Scan for the cell matching the given text and deliver its [X, Y] coordinate at center. 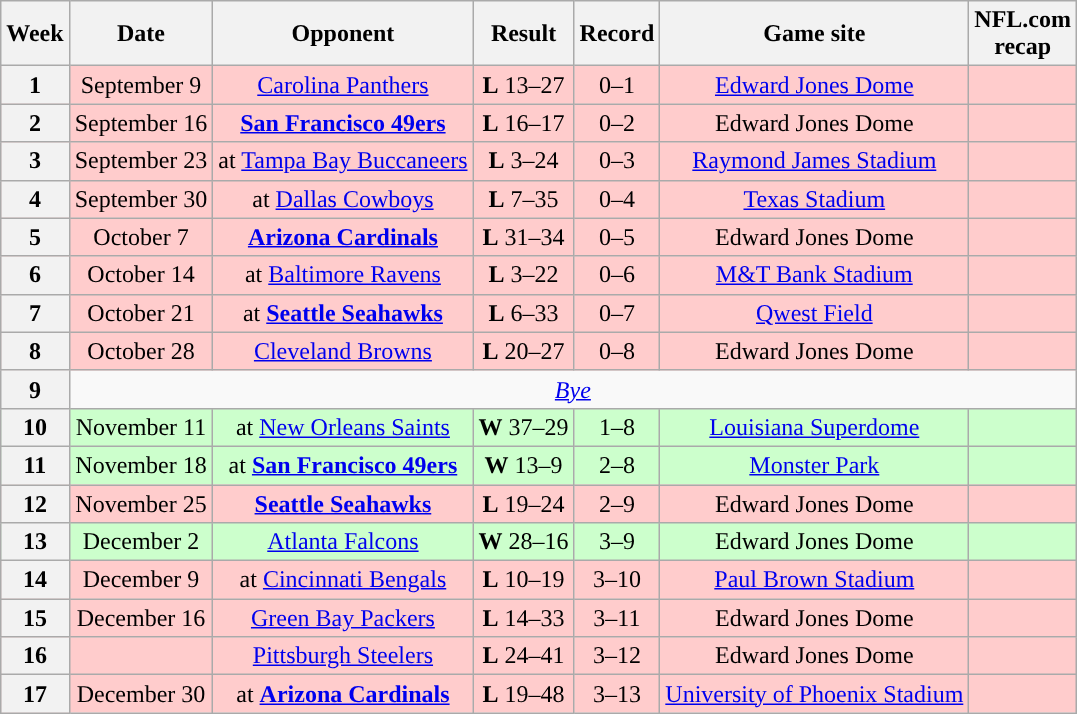
September 16 [141, 123]
at New Orleans Saints [343, 427]
3–10 [617, 580]
L 13–27 [524, 85]
at Tampa Bay Buccaneers [343, 161]
Monster Park [814, 465]
2 [35, 123]
3–11 [617, 618]
9 [35, 389]
0–6 [617, 275]
16 [35, 656]
4 [35, 199]
at Arizona Cardinals [343, 694]
at San Francisco 49ers [343, 465]
L 31–34 [524, 237]
at Seattle Seahawks [343, 313]
1 [35, 85]
2–8 [617, 465]
Atlanta Falcons [343, 542]
September 23 [141, 161]
3 [35, 161]
0–1 [617, 85]
Green Bay Packers [343, 618]
12 [35, 503]
September 30 [141, 199]
3–9 [617, 542]
13 [35, 542]
Result [524, 34]
14 [35, 580]
0–7 [617, 313]
0–5 [617, 237]
September 9 [141, 85]
8 [35, 351]
December 2 [141, 542]
L 3–24 [524, 161]
Seattle Seahawks [343, 503]
December 16 [141, 618]
0–2 [617, 123]
0–3 [617, 161]
17 [35, 694]
6 [35, 275]
October 21 [141, 313]
Texas Stadium [814, 199]
3–13 [617, 694]
Arizona Cardinals [343, 237]
L 6–33 [524, 313]
M&T Bank Stadium [814, 275]
L 7–35 [524, 199]
L 10–19 [524, 580]
October 14 [141, 275]
L 14–33 [524, 618]
5 [35, 237]
L 3–22 [524, 275]
1–8 [617, 427]
L 19–48 [524, 694]
November 25 [141, 503]
0–4 [617, 199]
Carolina Panthers [343, 85]
at Baltimore Ravens [343, 275]
W 28–16 [524, 542]
W 37–29 [524, 427]
San Francisco 49ers [343, 123]
Game site [814, 34]
15 [35, 618]
Bye [572, 389]
Raymond James Stadium [814, 161]
L 20–27 [524, 351]
October 28 [141, 351]
Cleveland Browns [343, 351]
November 11 [141, 427]
Louisiana Superdome [814, 427]
at Dallas Cowboys [343, 199]
at Cincinnati Bengals [343, 580]
Qwest Field [814, 313]
Pittsburgh Steelers [343, 656]
10 [35, 427]
November 18 [141, 465]
11 [35, 465]
Paul Brown Stadium [814, 580]
7 [35, 313]
December 9 [141, 580]
Opponent [343, 34]
Week [35, 34]
2–9 [617, 503]
L 24–41 [524, 656]
December 30 [141, 694]
Record [617, 34]
NFL.comrecap [1023, 34]
0–8 [617, 351]
University of Phoenix Stadium [814, 694]
L 16–17 [524, 123]
Date [141, 34]
W 13–9 [524, 465]
October 7 [141, 237]
L 19–24 [524, 503]
3–12 [617, 656]
